Detect which cell encompasses the target text, then output its [X, Y] center coordinate. 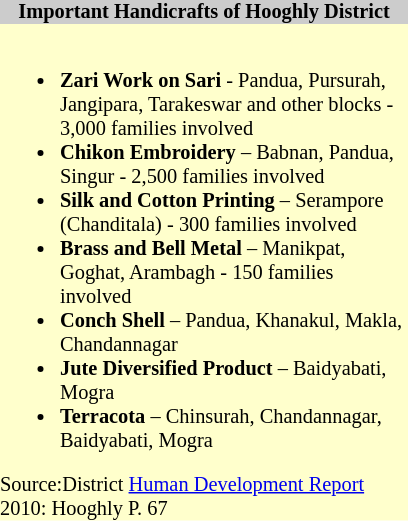
Important Handicrafts of Hooghly District [204, 12]
